Extract the [x, y] coordinate from the center of the cell holding the provided text.  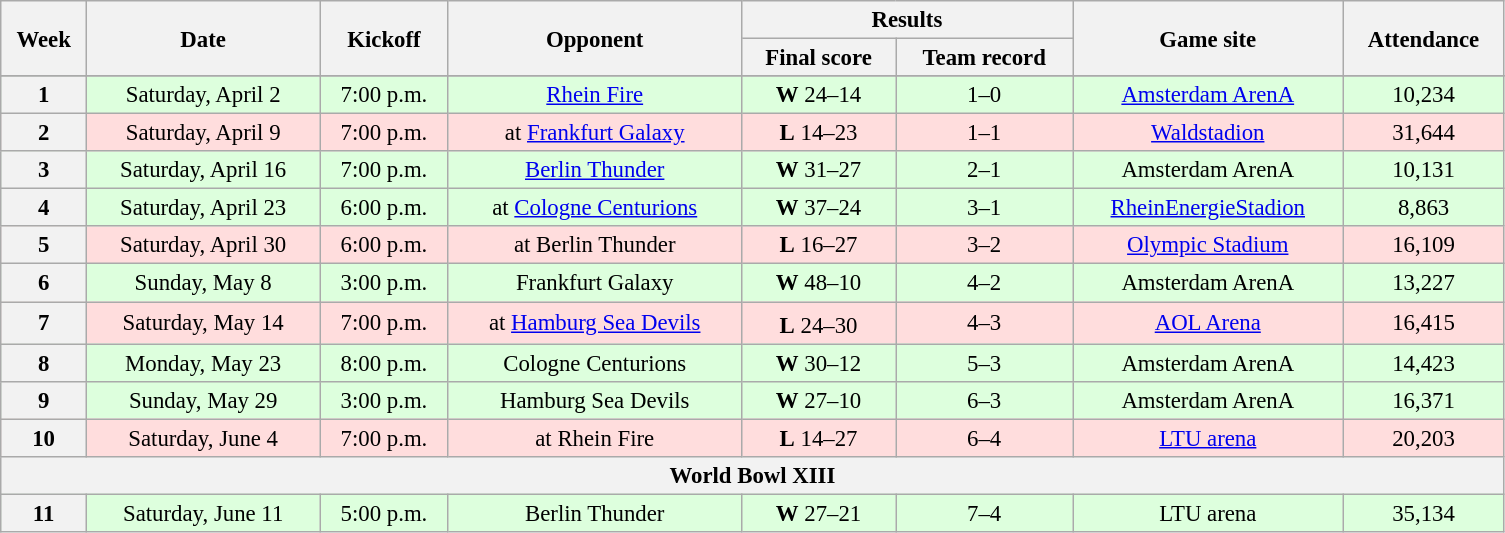
7–4 [984, 513]
3–2 [984, 245]
Sunday, May 8 [204, 283]
16,415 [1424, 323]
W 30–12 [818, 363]
3–1 [984, 208]
L 24–30 [818, 323]
W 48–10 [818, 283]
1 [44, 95]
Opponent [594, 38]
Saturday, June 11 [204, 513]
6–3 [984, 400]
Saturday, April 30 [204, 245]
L 14–27 [818, 438]
31,644 [1424, 133]
14,423 [1424, 363]
Waldstadion [1208, 133]
at Frankfurt Galaxy [594, 133]
W 27–21 [818, 513]
16,109 [1424, 245]
W 31–27 [818, 170]
Team record [984, 58]
Attendance [1424, 38]
11 [44, 513]
Cologne Centurions [594, 363]
10,234 [1424, 95]
4 [44, 208]
Rhein Fire [594, 95]
3 [44, 170]
20,203 [1424, 438]
Saturday, April 23 [204, 208]
4–2 [984, 283]
8:00 p.m. [384, 363]
1–0 [984, 95]
13,227 [1424, 283]
5–3 [984, 363]
2 [44, 133]
Hamburg Sea Devils [594, 400]
Date [204, 38]
16,371 [1424, 400]
Olympic Stadium [1208, 245]
6–4 [984, 438]
W 27–10 [818, 400]
RheinEnergieStadion [1208, 208]
Final score [818, 58]
AOL Arena [1208, 323]
8,863 [1424, 208]
10,131 [1424, 170]
W 37–24 [818, 208]
Kickoff [384, 38]
Results [906, 20]
35,134 [1424, 513]
Frankfurt Galaxy [594, 283]
7 [44, 323]
10 [44, 438]
9 [44, 400]
Monday, May 23 [204, 363]
Saturday, June 4 [204, 438]
Saturday, April 16 [204, 170]
Sunday, May 29 [204, 400]
World Bowl XIII [752, 476]
at Rhein Fire [594, 438]
5:00 p.m. [384, 513]
5 [44, 245]
L 14–23 [818, 133]
Game site [1208, 38]
2–1 [984, 170]
Saturday, April 9 [204, 133]
W 24–14 [818, 95]
at Berlin Thunder [594, 245]
Week [44, 38]
Saturday, April 2 [204, 95]
1–1 [984, 133]
at Hamburg Sea Devils [594, 323]
6 [44, 283]
4–3 [984, 323]
8 [44, 363]
at Cologne Centurions [594, 208]
L 16–27 [818, 245]
Saturday, May 14 [204, 323]
